Identify which cell holds the provided text, then report its (X, Y) central coordinate. 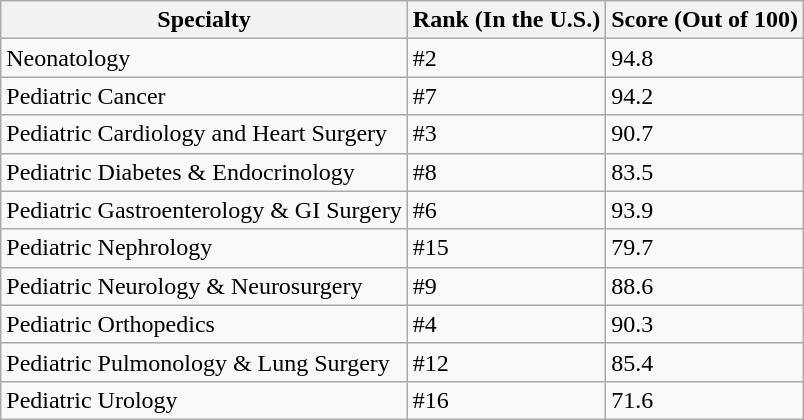
Neonatology (204, 58)
Score (Out of 100) (705, 20)
Pediatric Pulmonology & Lung Surgery (204, 362)
#9 (506, 286)
#6 (506, 210)
Pediatric Cardiology and Heart Surgery (204, 134)
88.6 (705, 286)
#12 (506, 362)
Pediatric Diabetes & Endocrinology (204, 172)
Pediatric Orthopedics (204, 324)
#3 (506, 134)
#8 (506, 172)
79.7 (705, 248)
85.4 (705, 362)
#15 (506, 248)
94.8 (705, 58)
90.7 (705, 134)
Pediatric Urology (204, 400)
71.6 (705, 400)
Specialty (204, 20)
93.9 (705, 210)
94.2 (705, 96)
Pediatric Neurology & Neurosurgery (204, 286)
Rank (In the U.S.) (506, 20)
Pediatric Cancer (204, 96)
83.5 (705, 172)
Pediatric Nephrology (204, 248)
#2 (506, 58)
90.3 (705, 324)
#16 (506, 400)
Pediatric Gastroenterology & GI Surgery (204, 210)
#7 (506, 96)
#4 (506, 324)
